Return [x, y] of the center of cell containing provided text 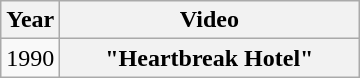
"Heartbreak Hotel" [210, 58]
Year [30, 20]
Video [210, 20]
1990 [30, 58]
